Locate the cell with the specified text and output its [X, Y] center coordinate. 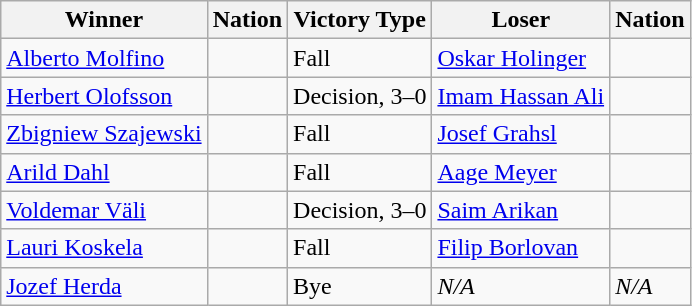
Oskar Holinger [521, 58]
Filip Borlovan [521, 248]
Arild Dahl [104, 172]
Herbert Olofsson [104, 96]
Loser [521, 20]
Zbigniew Szajewski [104, 134]
Bye [360, 286]
Aage Meyer [521, 172]
Saim Arikan [521, 210]
Alberto Molfino [104, 58]
Victory Type [360, 20]
Josef Grahsl [521, 134]
Lauri Koskela [104, 248]
Jozef Herda [104, 286]
Imam Hassan Ali [521, 96]
Winner [104, 20]
Voldemar Väli [104, 210]
